Extract the (X, Y) coordinate from the center of the cell holding the provided text.  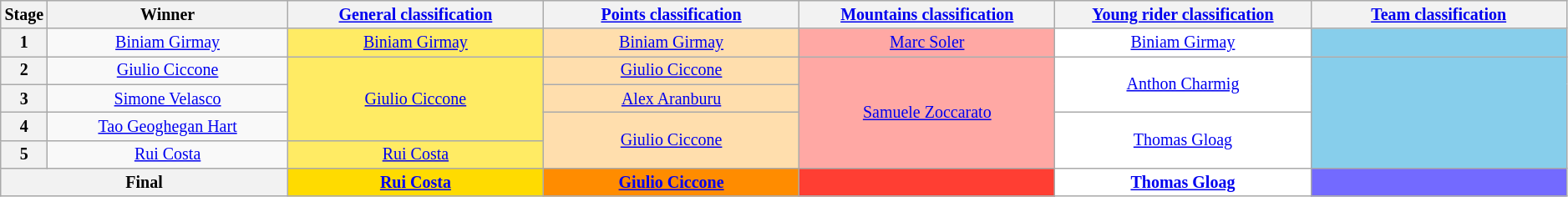
Points classification (671, 15)
Anthon Charmig (1183, 85)
Young rider classification (1183, 15)
Mountains classification (927, 15)
2 (24, 70)
4 (24, 127)
Simone Velasco (167, 98)
1 (24, 43)
3 (24, 98)
Marc Soler (927, 43)
5 (24, 154)
Stage (24, 15)
Team classification (1439, 15)
Alex Aranburu (671, 98)
Final (145, 182)
Tao Geoghegan Hart (167, 127)
Winner (167, 15)
General classification (415, 15)
Samuele Zoccarato (927, 113)
